Detect which cell encompasses the target text, then output its (x, y) center coordinate. 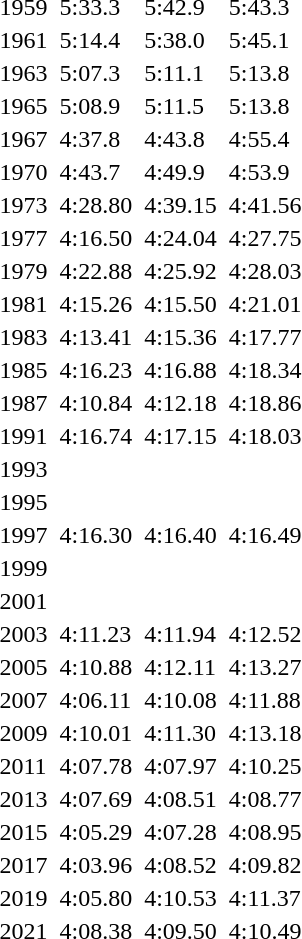
4:22.88 (96, 271)
4:28.80 (96, 205)
5:38.0 (181, 40)
4:10.84 (96, 403)
4:03.96 (96, 865)
4:17.15 (181, 436)
4:15.36 (181, 337)
4:10.53 (181, 898)
4:11.94 (181, 634)
4:07.97 (181, 766)
4:12.11 (181, 667)
4:16.50 (96, 238)
5:07.3 (96, 73)
4:13.41 (96, 337)
4:16.40 (181, 535)
4:10.08 (181, 700)
4:05.29 (96, 832)
4:12.18 (181, 403)
4:43.8 (181, 139)
4:43.7 (96, 172)
4:05.80 (96, 898)
4:07.28 (181, 832)
4:11.23 (96, 634)
4:37.8 (96, 139)
4:25.92 (181, 271)
4:06.11 (96, 700)
4:16.30 (96, 535)
5:11.1 (181, 73)
4:16.23 (96, 370)
4:24.04 (181, 238)
5:14.4 (96, 40)
4:15.50 (181, 304)
4:08.51 (181, 799)
4:08.52 (181, 865)
4:16.74 (96, 436)
4:39.15 (181, 205)
4:10.01 (96, 733)
4:07.78 (96, 766)
5:08.9 (96, 106)
5:11.5 (181, 106)
4:07.69 (96, 799)
4:16.88 (181, 370)
4:15.26 (96, 304)
4:10.88 (96, 667)
4:11.30 (181, 733)
4:49.9 (181, 172)
